Search for the cell housing the specified text and yield its (x, y) center coordinate. 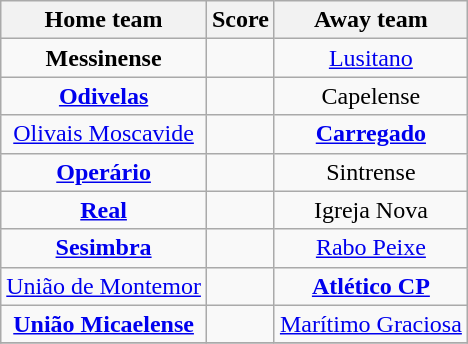
Score (240, 20)
Odivelas (104, 96)
Rabo Peixe (370, 248)
União Micaelense (104, 324)
Sintrense (370, 172)
Capelense (370, 96)
Away team (370, 20)
Igreja Nova (370, 210)
União de Montemor (104, 286)
Real (104, 210)
Marítimo Graciosa (370, 324)
Sesimbra (104, 248)
Olivais Moscavide (104, 134)
Atlético CP (370, 286)
Home team (104, 20)
Lusitano (370, 58)
Operário (104, 172)
Messinense (104, 58)
Carregado (370, 134)
